Output the [X, Y] coordinate of the center of the cell containing the given text.  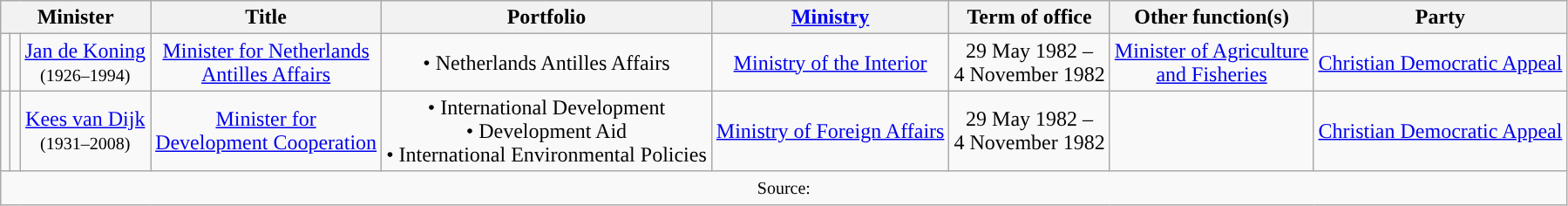
Source: [784, 188]
Term of office [1029, 17]
Other function(s) [1212, 17]
Ministry [830, 17]
Party [1440, 17]
Minister [76, 17]
• Netherlands Antilles Affairs [547, 63]
Jan de Koning (1926–1994) [85, 63]
Kees van Dijk (1931–2008) [85, 131]
• International Development • Development Aid • International Environmental Policies [547, 131]
Minister of Agriculture and Fisheries [1212, 63]
Ministry of Foreign Affairs [830, 131]
Minister for Netherlands Antilles Affairs [267, 63]
Portfolio [547, 17]
Title [267, 17]
Minister for Development Cooperation [267, 131]
Ministry of the Interior [830, 63]
